Output the [X, Y] coordinate of the center of the cell containing the given text.  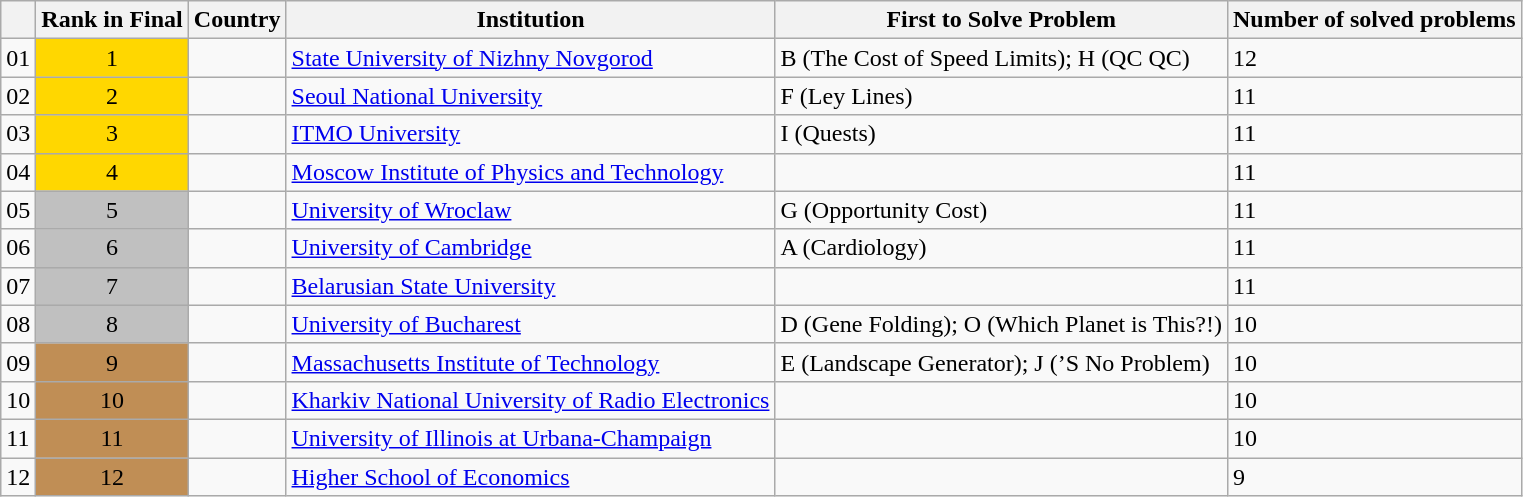
08 [18, 324]
01 [18, 58]
Massachusetts Institute of Technology [530, 362]
06 [18, 248]
04 [18, 172]
State University of Nizhny Novgorod [530, 58]
4 [112, 172]
Seoul National University [530, 96]
D (Gene Folding); O (Which Planet is This?!) [1002, 324]
09 [18, 362]
05 [18, 210]
1 [112, 58]
07 [18, 286]
03 [18, 134]
2 [112, 96]
02 [18, 96]
8 [112, 324]
A (Cardiology) [1002, 248]
University of Bucharest [530, 324]
3 [112, 134]
University of Illinois at Urbana-Champaign [530, 438]
I (Quests) [1002, 134]
7 [112, 286]
6 [112, 248]
F (Ley Lines) [1002, 96]
E (Landscape Generator); J (’S No Problem) [1002, 362]
First to Solve Problem [1002, 20]
ITMO University [530, 134]
Moscow Institute of Physics and Technology [530, 172]
University of Cambridge [530, 248]
Number of solved problems [1374, 20]
5 [112, 210]
Country [237, 20]
B (The Cost of Speed Limits); H (QC QC) [1002, 58]
University of Wroclaw [530, 210]
Higher School of Economics [530, 477]
Belarusian State University [530, 286]
Institution [530, 20]
Rank in Final [112, 20]
Kharkiv National University of Radio Electronics [530, 400]
G (Opportunity Cost) [1002, 210]
